Locate the cell with the specified text and output its [X, Y] center coordinate. 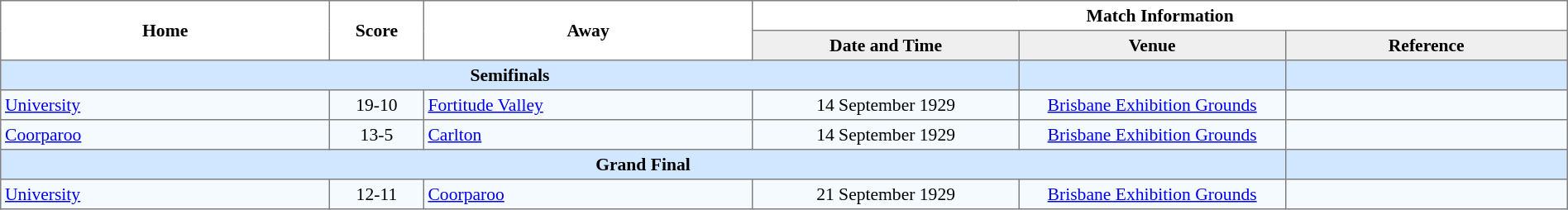
Match Information [1159, 16]
Carlton [588, 135]
Away [588, 31]
21 September 1929 [886, 194]
13-5 [377, 135]
Reference [1426, 45]
Semifinals [509, 75]
12-11 [377, 194]
Fortitude Valley [588, 105]
Grand Final [643, 165]
19-10 [377, 105]
Home [165, 31]
Date and Time [886, 45]
Venue [1152, 45]
Score [377, 31]
